Locate the cell with the specified text and output its [X, Y] center coordinate. 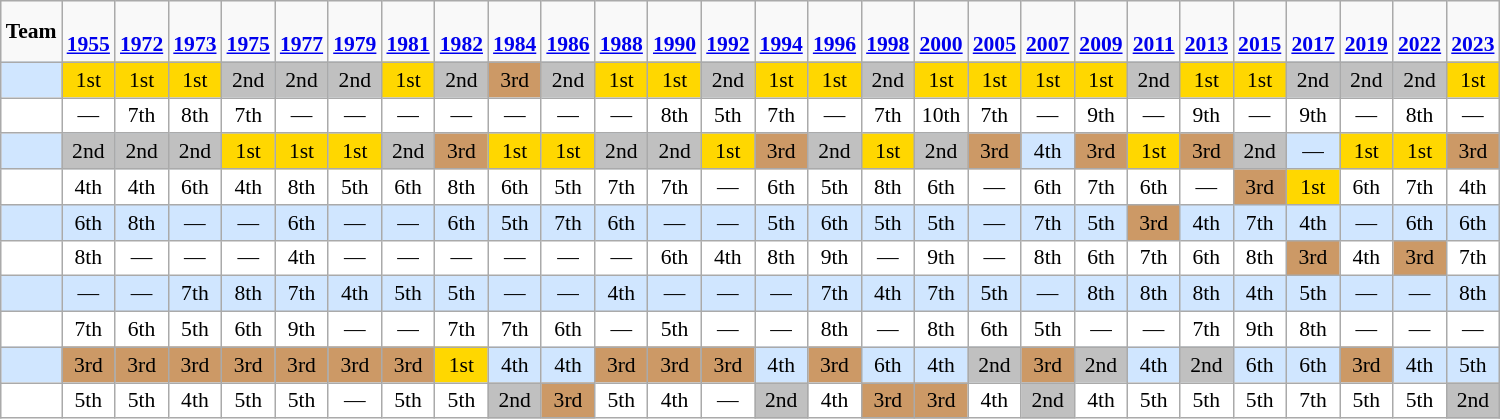
1998 [888, 32]
2005 [994, 32]
1992 [728, 32]
2023 [1472, 32]
1982 [462, 32]
1979 [354, 32]
1973 [194, 32]
10th [940, 116]
2000 [940, 32]
2017 [1312, 32]
2015 [1260, 32]
1981 [408, 32]
1955 [88, 32]
1986 [568, 32]
1972 [142, 32]
1977 [302, 32]
2019 [1366, 32]
1975 [248, 32]
Team [32, 32]
2022 [1420, 32]
1994 [782, 32]
1988 [622, 32]
2009 [1100, 32]
1990 [674, 32]
1996 [834, 32]
2011 [1154, 32]
2007 [1048, 32]
2013 [1206, 32]
1984 [514, 32]
